Identify which cell holds the provided text, then report its [x, y] central coordinate. 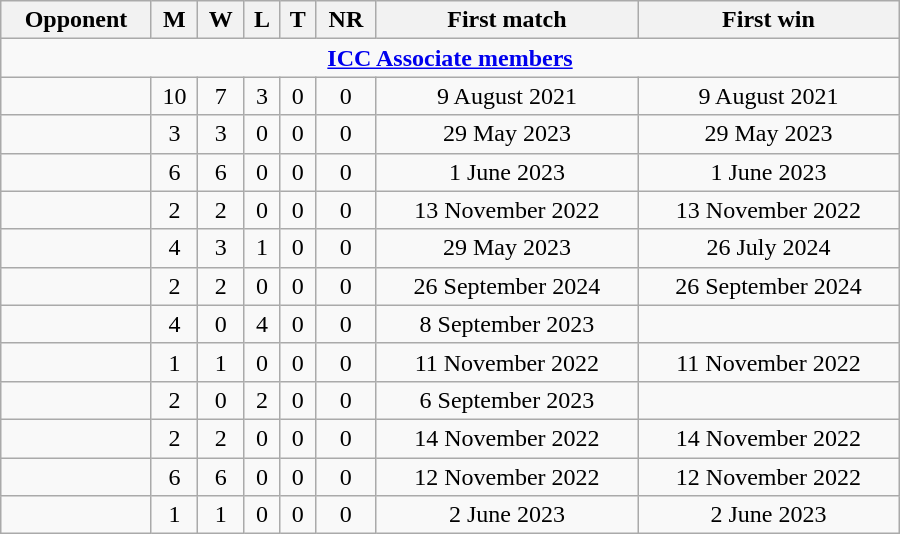
8 September 2023 [507, 324]
NR [346, 20]
6 September 2023 [507, 400]
7 [221, 96]
W [221, 20]
L [262, 20]
M [174, 20]
First match [507, 20]
T [298, 20]
ICC Associate members [450, 58]
10 [174, 96]
26 July 2024 [769, 248]
Opponent [76, 20]
First win [769, 20]
